Return the (X, Y) coordinate for the center point of the cell that contains the specified text.  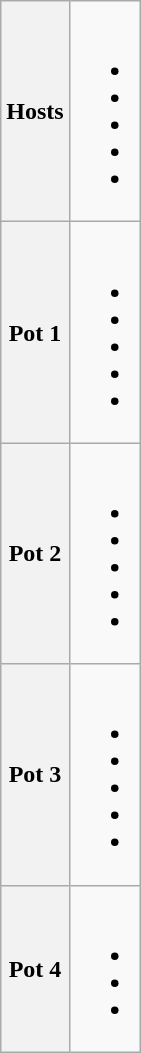
Pot 4 (35, 968)
Pot 2 (35, 554)
Pot 3 (35, 774)
Pot 1 (35, 332)
Hosts (35, 112)
